Locate the cell with the specified text and output its [x, y] center coordinate. 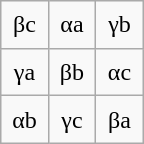
αc [120, 72]
γa [24, 72]
γb [120, 24]
βb [72, 72]
βc [24, 24]
γc [72, 120]
αb [24, 120]
αa [72, 24]
βa [120, 120]
